Provide the (x, y) coordinate of the cell's center where the given text is located.  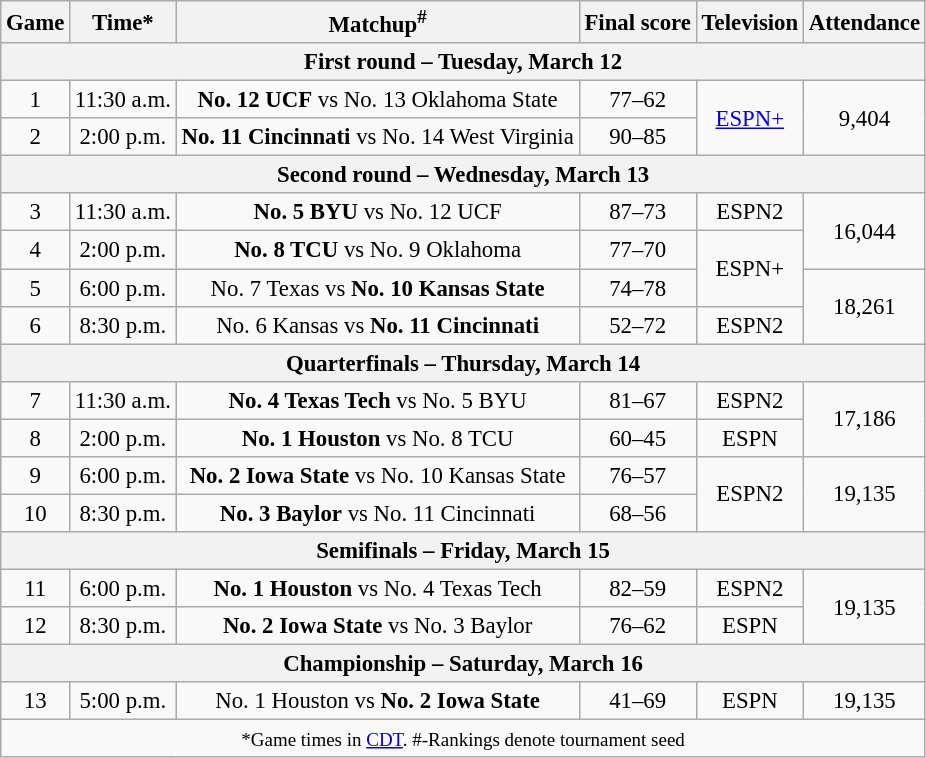
Semifinals – Friday, March 15 (464, 551)
No. 8 TCU vs No. 9 Oklahoma (378, 250)
No. 7 Texas vs No. 10 Kansas State (378, 288)
74–78 (638, 288)
77–62 (638, 100)
No. 6 Kansas vs No. 11 Cincinnati (378, 325)
No. 4 Texas Tech vs No. 5 BYU (378, 400)
7 (36, 400)
Matchup# (378, 22)
9 (36, 476)
16,044 (864, 232)
11 (36, 588)
9,404 (864, 118)
Quarterfinals – Thursday, March 14 (464, 363)
Championship – Saturday, March 16 (464, 664)
76–57 (638, 476)
82–59 (638, 588)
77–70 (638, 250)
Time* (124, 22)
No. 2 Iowa State vs No. 3 Baylor (378, 626)
Second round – Wednesday, March 13 (464, 175)
No. 12 UCF vs No. 13 Oklahoma State (378, 100)
8 (36, 438)
3 (36, 213)
90–85 (638, 137)
Final score (638, 22)
No. 11 Cincinnati vs No. 14 West Virginia (378, 137)
1 (36, 100)
No. 3 Baylor vs No. 11 Cincinnati (378, 513)
13 (36, 701)
No. 2 Iowa State vs No. 10 Kansas State (378, 476)
No. 5 BYU vs No. 12 UCF (378, 213)
68–56 (638, 513)
Attendance (864, 22)
5:00 p.m. (124, 701)
18,261 (864, 306)
2 (36, 137)
87–73 (638, 213)
6 (36, 325)
No. 1 Houston vs No. 8 TCU (378, 438)
First round – Tuesday, March 12 (464, 62)
52–72 (638, 325)
Game (36, 22)
5 (36, 288)
17,186 (864, 418)
10 (36, 513)
76–62 (638, 626)
12 (36, 626)
Television (750, 22)
4 (36, 250)
41–69 (638, 701)
No. 1 Houston vs No. 2 Iowa State (378, 701)
60–45 (638, 438)
81–67 (638, 400)
No. 1 Houston vs No. 4 Texas Tech (378, 588)
*Game times in CDT. #-Rankings denote tournament seed (464, 739)
